Extract the (X, Y) coordinate from the center of the cell holding the provided text.  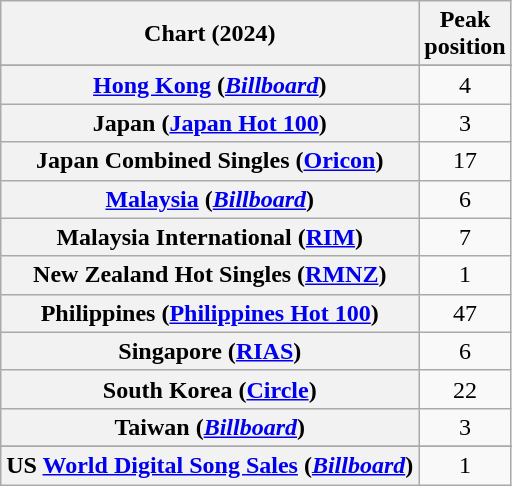
17 (465, 161)
7 (465, 237)
Chart (2024) (210, 34)
Japan (Japan Hot 100) (210, 123)
Singapore (RIAS) (210, 351)
22 (465, 389)
US World Digital Song Sales (Billboard) (210, 465)
4 (465, 85)
Hong Kong (Billboard) (210, 85)
Peakposition (465, 34)
South Korea (Circle) (210, 389)
Philippines (Philippines Hot 100) (210, 313)
New Zealand Hot Singles (RMNZ) (210, 275)
Malaysia International (RIM) (210, 237)
Malaysia (Billboard) (210, 199)
Taiwan (Billboard) (210, 427)
47 (465, 313)
Japan Combined Singles (Oricon) (210, 161)
